Identify which cell holds the provided text, then report its [x, y] central coordinate. 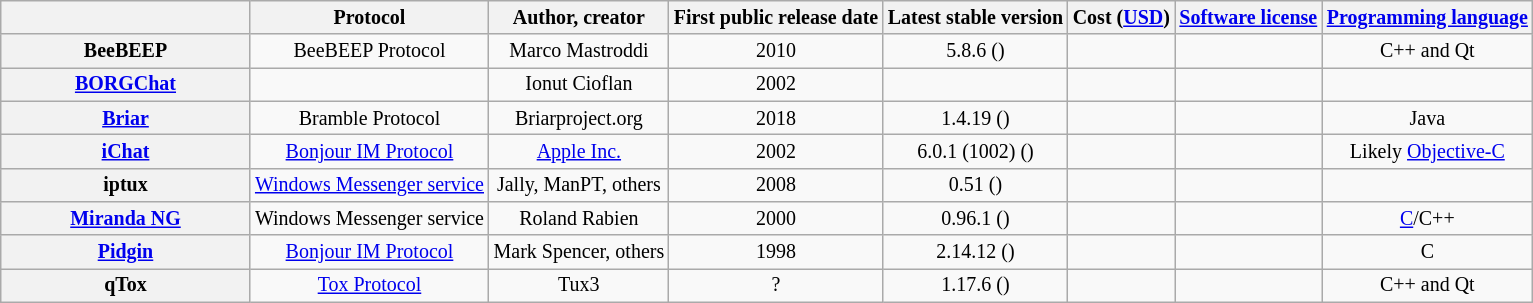
? [776, 286]
Software license [1248, 18]
Marco Mastroddi [579, 52]
Java [1428, 118]
1.17.6 () [976, 286]
2000 [776, 218]
Bramble Protocol [370, 118]
BeeBEEP [126, 52]
iChat [126, 152]
Briarproject.org [579, 118]
6.0.1 (1002) () [976, 152]
2018 [776, 118]
2008 [776, 184]
1998 [776, 252]
2.14.12 () [976, 252]
Tux3 [579, 286]
Latest stable version [976, 18]
Likely Objective-C [1428, 152]
Apple Inc. [579, 152]
First public release date [776, 18]
Tox Protocol [370, 286]
0.96.1 () [976, 218]
Miranda NG [126, 218]
Programming language [1428, 18]
Mark Spencer, others [579, 252]
Jally, ManPT, others [579, 184]
qTox [126, 286]
Briar [126, 118]
Ionut Cioflan [579, 84]
C [1428, 252]
BORGChat [126, 84]
Protocol [370, 18]
1.4.19 () [976, 118]
C/C++ [1428, 218]
BeeBEEP Protocol [370, 52]
Roland Rabien [579, 218]
Author, creator [579, 18]
iptux [126, 184]
0.51 () [976, 184]
2010 [776, 52]
5.8.6 () [976, 52]
Pidgin [126, 252]
Cost (USD) [1122, 18]
